Extract the (x, y) coordinate from the center of the cell holding the provided text.  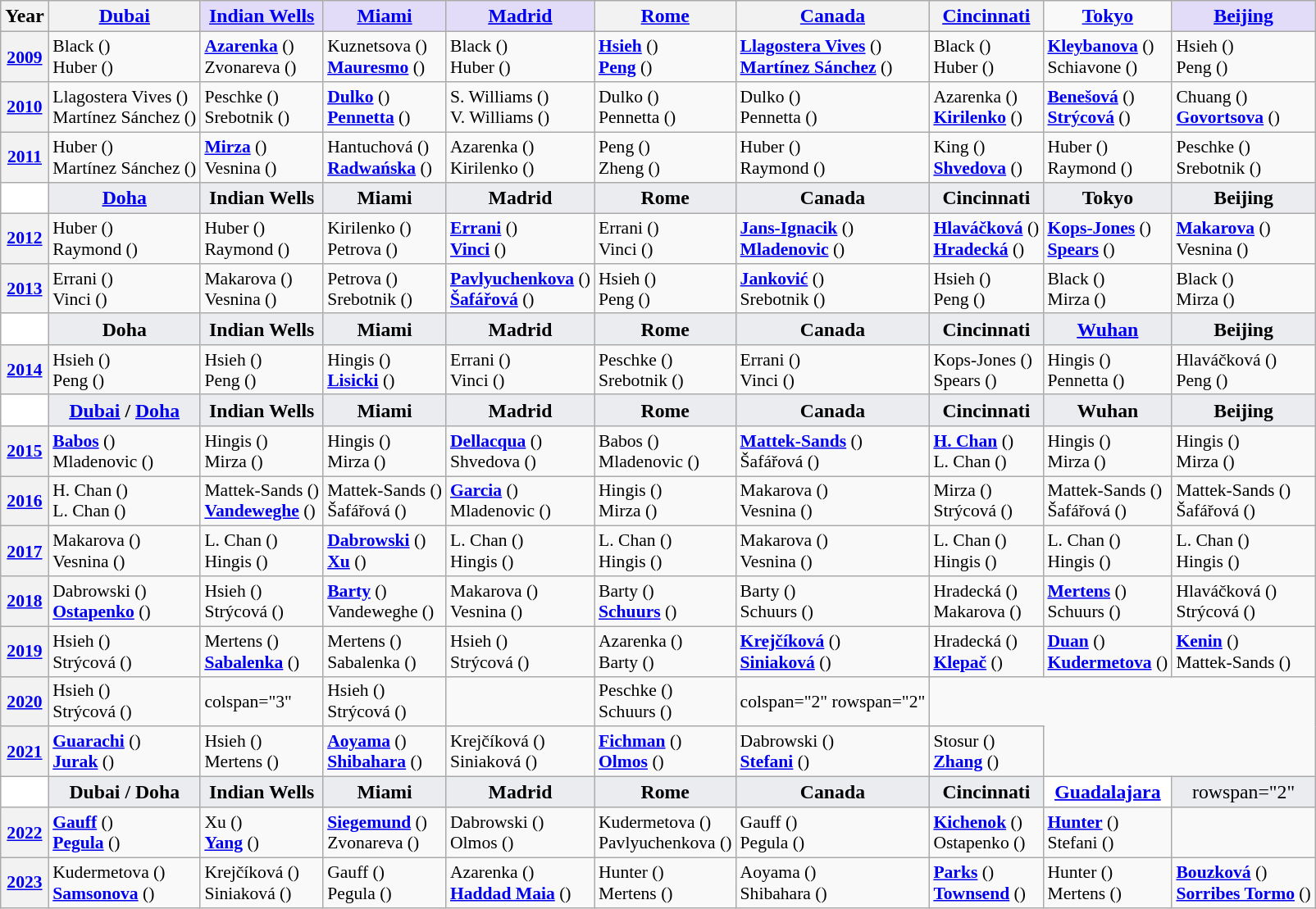
Dellacqua () Shvedova () (520, 451)
Year (25, 16)
Azarenka () Zvonareva () (262, 57)
Hingis () Pennetta () (1107, 370)
Dabrowski () Ostapenko () (125, 602)
2020 (25, 702)
Kudermetova () Samsonova () (125, 884)
Fichman () Olmos () (666, 752)
2009 (25, 57)
Mertens () Schuurs () (1107, 602)
Hunter () Stefani () (1107, 833)
Hlaváčková () Strýcová () (1243, 602)
Dabrowski () Stefani () (833, 752)
Mattek-Sands () Vandeweghe () (262, 502)
Xu () Yang () (262, 833)
Guadalajara (1107, 793)
Hlaváčková () Peng () (1243, 370)
colspan="2" rowspan="2" (833, 702)
Bouzková () Sorribes Tormo () (1243, 884)
2010 (25, 107)
Mirza () Vesnina () (262, 157)
Benešová () Strýcová () (1107, 107)
2019 (25, 651)
2014 (25, 370)
Dabrowski () Olmos () (520, 833)
2021 (25, 752)
Chuang () Govortsova () (1243, 107)
2011 (25, 157)
Kuznetsova () Mauresmo () (385, 57)
Dabrowski () Xu () (385, 551)
Hradecká () Klepač () (986, 651)
Dubai (125, 16)
2022 (25, 833)
Stosur () Zhang () (986, 752)
Hsieh () Mertens () (262, 752)
Kenin () Mattek-Sands () (1243, 651)
2015 (25, 451)
2012 (25, 238)
2016 (25, 502)
Kichenok () Ostapenko () (986, 833)
colspan="3" (262, 702)
Huber () Martínez Sánchez () (125, 157)
Janković () Srebotnik () (833, 289)
Guarachi () Jurak () (125, 752)
Kirilenko () Petrova () (385, 238)
Pavlyuchenkova () Šafářová () (520, 289)
Hradecká () Makarova () (986, 602)
Garcia () Mladenovic () (520, 502)
Siegemund () Zvonareva () (385, 833)
Hingis () Lisicki () (385, 370)
King () Shvedova () (986, 157)
Peng () Zheng () (666, 157)
Kudermetova () Pavlyuchenkova () (666, 833)
2018 (25, 602)
Mirza () Strýcová () (986, 502)
Azarenka () Barty () (666, 651)
S. Williams () V. Williams () (520, 107)
Peschke () Schuurs () (666, 702)
2013 (25, 289)
Petrova () Srebotnik () (385, 289)
Hantuchová () Radwańska () (385, 157)
Hlaváčková () Hradecká () (986, 238)
Barty () Vandeweghe () (385, 602)
rowspan="2" (1243, 793)
Jans-Ignacik () Mladenovic () (833, 238)
2023 (25, 884)
Duan () Kudermetova () (1107, 651)
2017 (25, 551)
Parks () Townsend () (986, 884)
Kleybanova () Schiavone () (1107, 57)
Azarenka () Haddad Maia () (520, 884)
